Locate the cell with the specified text and output its [X, Y] center coordinate. 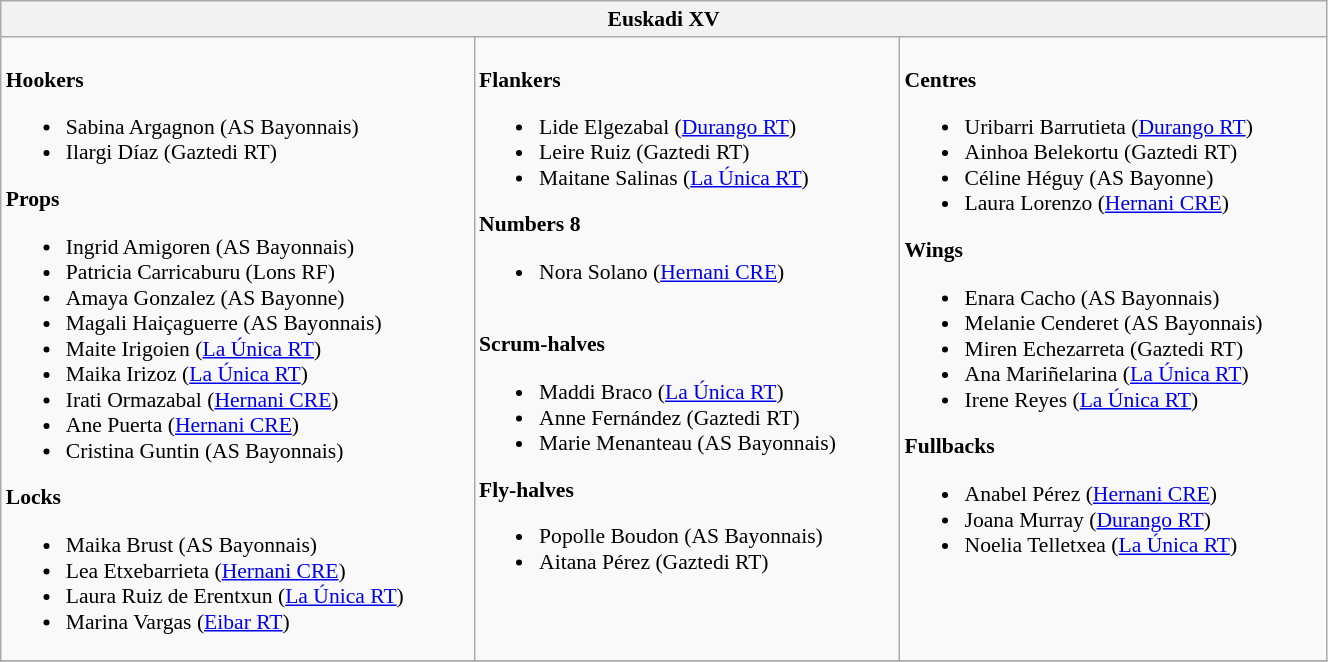
Euskadi XV [664, 19]
